Find where the given text appears and provide that cell's center as [X, Y] coordinate. 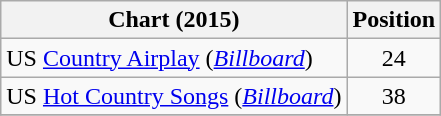
24 [394, 58]
38 [394, 96]
US Hot Country Songs (Billboard) [174, 96]
Position [394, 20]
US Country Airplay (Billboard) [174, 58]
Chart (2015) [174, 20]
